Determine the [x, y] coordinate at the center of the cell enclosing the given text.  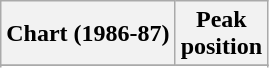
Peakposition [221, 34]
Chart (1986-87) [88, 34]
